Provide the [X, Y] coordinate of the cell's center where the given text is located.  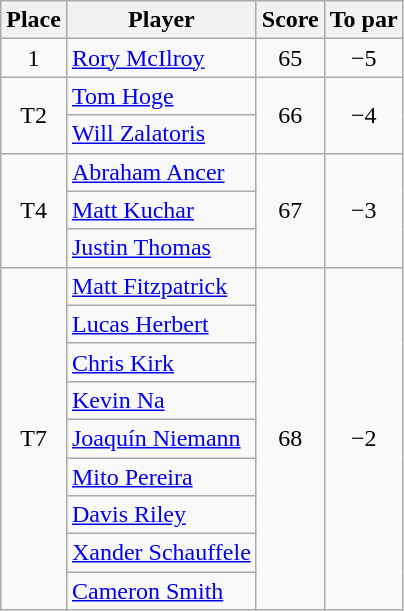
Mito Pereira [161, 477]
68 [290, 438]
Cameron Smith [161, 591]
Score [290, 20]
Tom Hoge [161, 96]
Player [161, 20]
To par [364, 20]
Justin Thomas [161, 248]
Davis Riley [161, 515]
1 [34, 58]
Matt Fitzpatrick [161, 286]
67 [290, 210]
T4 [34, 210]
T2 [34, 115]
Rory McIlroy [161, 58]
−5 [364, 58]
Abraham Ancer [161, 172]
65 [290, 58]
66 [290, 115]
Matt Kuchar [161, 210]
−2 [364, 438]
Joaquín Niemann [161, 438]
Chris Kirk [161, 362]
Place [34, 20]
T7 [34, 438]
−4 [364, 115]
Lucas Herbert [161, 324]
Kevin Na [161, 400]
Xander Schauffele [161, 553]
−3 [364, 210]
Will Zalatoris [161, 134]
